Provide the [X, Y] coordinate of the cell's center where the given text is located.  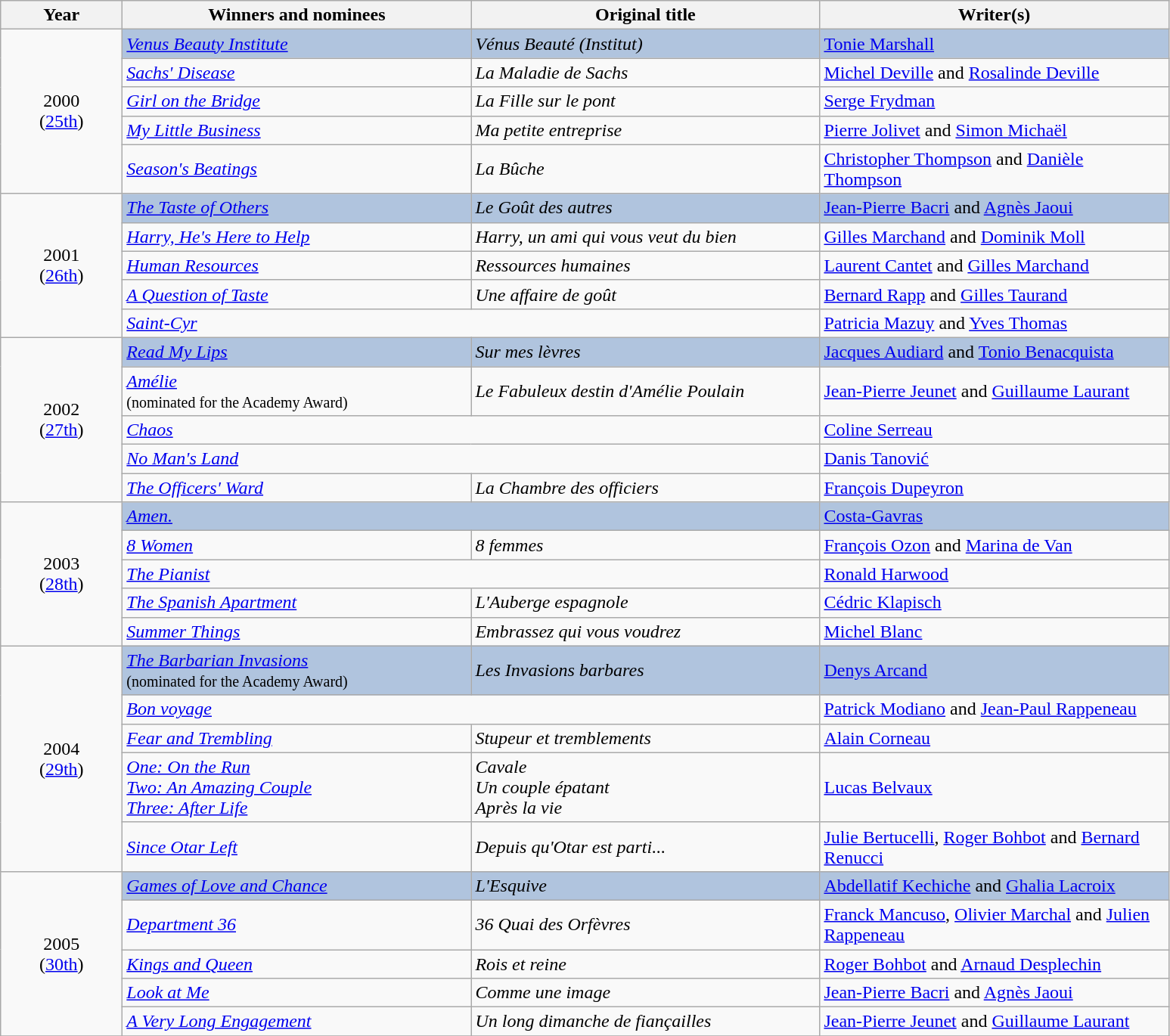
Amélie(nominated for the Academy Award) [296, 390]
François Ozon and Marina de Van [994, 545]
The Officers' Ward [296, 488]
The Taste of Others [296, 208]
A Very Long Engagement [296, 1022]
36 Quai des Orfèvres [646, 924]
The Spanish Apartment [296, 603]
Bon voyage [471, 709]
Season's Beatings [296, 169]
Summer Things [296, 631]
Rois et reine [646, 964]
Serge Frydman [994, 101]
Bernard Rapp and Gilles Taurand [994, 294]
Julie Bertucelli, Roger Bohbot and Bernard Renucci [994, 847]
Look at Me [296, 993]
Chaos [471, 430]
Christopher Thompson and Danièle Thompson [994, 169]
Michel Deville and Rosalinde Deville [994, 73]
Coline Serreau [994, 430]
L'Auberge espagnole [646, 603]
Tonie Marshall [994, 44]
8 femmes [646, 545]
Lucas Belvaux [994, 787]
La Chambre des officiers [646, 488]
Games of Love and Chance [296, 886]
La Fille sur le pont [646, 101]
2004(29th) [62, 758]
2000(25th) [62, 112]
Pierre Jolivet and Simon Michaël [994, 130]
8 Women [296, 545]
Ronald Harwood [994, 574]
Fear and Trembling [296, 738]
Winners and nominees [296, 15]
Amen. [471, 516]
La Maladie de Sachs [646, 73]
Kings and Queen [296, 964]
No Man's Land [471, 459]
Patricia Mazuy and Yves Thomas [994, 323]
François Dupeyron [994, 488]
Costa-Gavras [994, 516]
2003(28th) [62, 574]
Comme une image [646, 993]
Venus Beauty Institute [296, 44]
Harry, He's Here to Help [296, 237]
Jacques Audiard and Tonio Benacquista [994, 352]
Depuis qu'Otar est parti... [646, 847]
Human Resources [296, 265]
Ressources humaines [646, 265]
2001(26th) [62, 265]
Abdellatif Kechiche and Ghalia Lacroix [994, 886]
Le Fabuleux destin d'Amélie Poulain [646, 390]
2002(27th) [62, 419]
Embrassez qui vous voudrez [646, 631]
Year [62, 15]
Roger Bohbot and Arnaud Desplechin [994, 964]
Department 36 [296, 924]
Ma petite entreprise [646, 130]
Patrick Modiano and Jean-Paul Rappeneau [994, 709]
Girl on the Bridge [296, 101]
Michel Blanc [994, 631]
Vénus Beauté (Institut) [646, 44]
Laurent Cantet and Gilles Marchand [994, 265]
Une affaire de goût [646, 294]
One: On the RunTwo: An Amazing CoupleThree: After Life [296, 787]
L'Esquive [646, 886]
Sachs' Disease [296, 73]
Since Otar Left [296, 847]
La Bûche [646, 169]
CavaleUn couple épatantAprès la vie [646, 787]
2005(30th) [62, 953]
Les Invasions barbares [646, 670]
The Pianist [471, 574]
Danis Tanović [994, 459]
My Little Business [296, 130]
A Question of Taste [296, 294]
Gilles Marchand and Dominik Moll [994, 237]
Writer(s) [994, 15]
Denys Arcand [994, 670]
Sur mes lèvres [646, 352]
Cédric Klapisch [994, 603]
Stupeur et tremblements [646, 738]
Harry, un ami qui vous veut du bien [646, 237]
Read My Lips [296, 352]
Un long dimanche de fiançailles [646, 1022]
Saint-Cyr [471, 323]
Franck Mancuso, Olivier Marchal and Julien Rappeneau [994, 924]
The Barbarian Invasions(nominated for the Academy Award) [296, 670]
Alain Corneau [994, 738]
Le Goût des autres [646, 208]
Original title [646, 15]
